For the text-containing cell, return its midpoint in [X, Y] coordinate format. 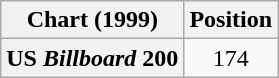
Chart (1999) [92, 20]
Position [231, 20]
US Billboard 200 [92, 58]
174 [231, 58]
